From the cell containing the given text, extract its center point as (x, y) coordinate. 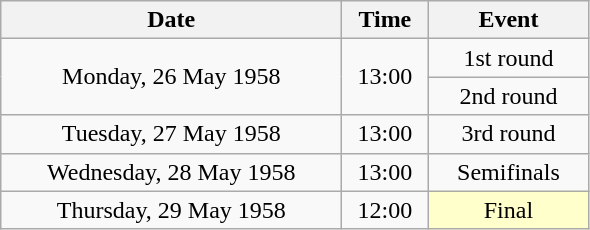
Semifinals (508, 172)
Thursday, 29 May 1958 (172, 210)
12:00 (385, 210)
1st round (508, 58)
Time (385, 20)
Tuesday, 27 May 1958 (172, 134)
Wednesday, 28 May 1958 (172, 172)
Final (508, 210)
Monday, 26 May 1958 (172, 77)
Date (172, 20)
3rd round (508, 134)
2nd round (508, 96)
Event (508, 20)
